Search for the cell housing the specified text and yield its (x, y) center coordinate. 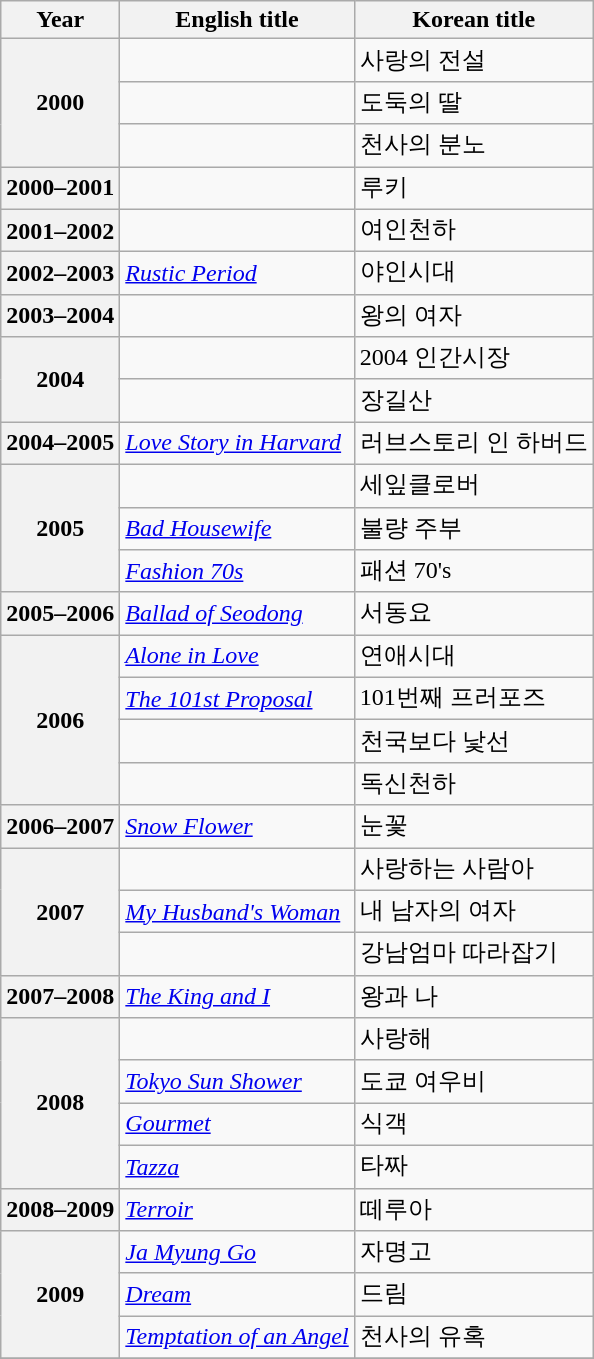
2002–2003 (60, 274)
Ballad of Seodong (237, 614)
사랑해 (474, 1040)
2008 (60, 1103)
2000–2001 (60, 188)
러브스토리 인 하버드 (474, 444)
English title (237, 20)
2009 (60, 1295)
2004–2005 (60, 444)
도둑의 딸 (474, 102)
My Husband's Woman (237, 912)
The 101st Proposal (237, 698)
Tazza (237, 1166)
내 남자의 여자 (474, 912)
드림 (474, 1294)
자명고 (474, 1252)
2004 인간시장 (474, 358)
Terroir (237, 1210)
Korean title (474, 20)
세잎클로버 (474, 486)
Alone in Love (237, 656)
식객 (474, 1124)
2005 (60, 528)
야인시대 (474, 274)
떼루아 (474, 1210)
천국보다 낯선 (474, 742)
타짜 (474, 1166)
도쿄 여우비 (474, 1082)
2004 (60, 380)
The King and I (237, 996)
Snow Flower (237, 826)
서동요 (474, 614)
Year (60, 20)
Bad Housewife (237, 528)
Fashion 70s (237, 572)
사랑의 전설 (474, 60)
Ja Myung Go (237, 1252)
2003–2004 (60, 316)
천사의 분노 (474, 146)
Gourmet (237, 1124)
독신천하 (474, 784)
루키 (474, 188)
불량 주부 (474, 528)
Dream (237, 1294)
연애시대 (474, 656)
101번째 프러포즈 (474, 698)
패션 70's (474, 572)
2001–2002 (60, 230)
2005–2006 (60, 614)
천사의 유혹 (474, 1338)
장길산 (474, 400)
2007–2008 (60, 996)
2000 (60, 103)
2008–2009 (60, 1210)
2006–2007 (60, 826)
강남엄마 따라잡기 (474, 954)
여인천하 (474, 230)
2006 (60, 720)
왕의 여자 (474, 316)
사랑하는 사람아 (474, 870)
Temptation of an Angel (237, 1338)
왕과 나 (474, 996)
Tokyo Sun Shower (237, 1082)
Rustic Period (237, 274)
2007 (60, 912)
눈꽃 (474, 826)
Love Story in Harvard (237, 444)
